Extract the [x, y] coordinate from the center of the cell holding the provided text.  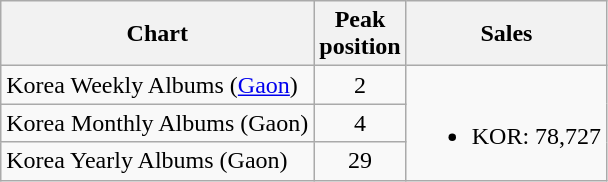
2 [360, 85]
29 [360, 161]
Sales [506, 34]
KOR: 78,727 [506, 123]
Peakposition [360, 34]
4 [360, 123]
Korea Monthly Albums (Gaon) [158, 123]
Chart [158, 34]
Korea Weekly Albums (Gaon) [158, 85]
Korea Yearly Albums (Gaon) [158, 161]
